Provide the (X, Y) coordinate of the cell's center where the given text is located.  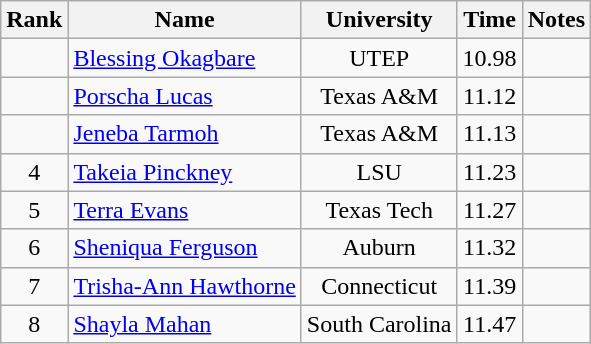
Notes (556, 20)
Blessing Okagbare (184, 58)
Auburn (379, 248)
Terra Evans (184, 210)
6 (34, 248)
Time (490, 20)
Name (184, 20)
South Carolina (379, 324)
Texas Tech (379, 210)
11.27 (490, 210)
10.98 (490, 58)
Rank (34, 20)
LSU (379, 172)
4 (34, 172)
8 (34, 324)
Trisha-Ann Hawthorne (184, 286)
11.32 (490, 248)
Jeneba Tarmoh (184, 134)
Takeia Pinckney (184, 172)
11.13 (490, 134)
Connecticut (379, 286)
11.12 (490, 96)
7 (34, 286)
Sheniqua Ferguson (184, 248)
11.23 (490, 172)
University (379, 20)
Porscha Lucas (184, 96)
UTEP (379, 58)
5 (34, 210)
Shayla Mahan (184, 324)
11.47 (490, 324)
11.39 (490, 286)
